Determine the [X, Y] coordinate at the center of the cell enclosing the given text.  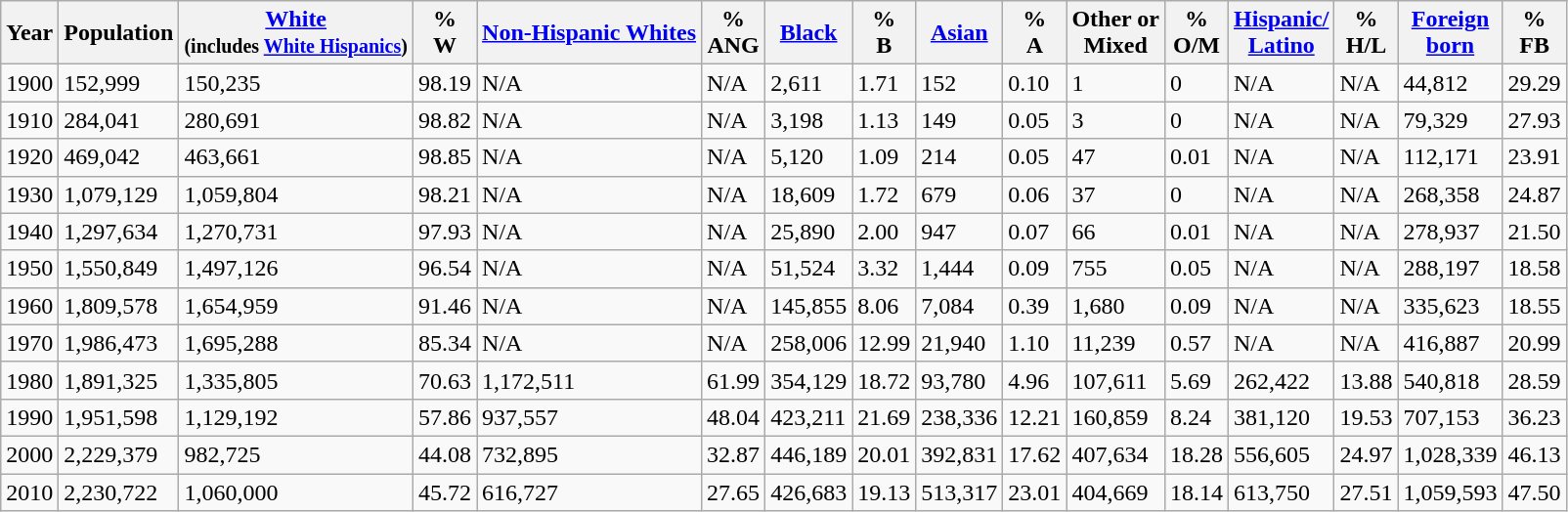
23.91 [1535, 157]
18.28 [1197, 454]
0.10 [1034, 83]
214 [960, 157]
21.69 [884, 417]
426,683 [809, 491]
1,129,192 [296, 417]
1,550,849 [119, 269]
2010 [29, 491]
1980 [29, 380]
1.10 [1034, 343]
463,661 [296, 157]
947 [960, 232]
707,153 [1451, 417]
93,780 [960, 380]
513,317 [960, 491]
Population [119, 33]
1.09 [884, 157]
1 [1116, 83]
%W [444, 33]
145,855 [809, 306]
28.59 [1535, 380]
Asian [960, 33]
70.63 [444, 380]
1920 [29, 157]
85.34 [444, 343]
Non-Hispanic Whites [589, 33]
149 [960, 120]
98.82 [444, 120]
37 [1116, 194]
112,171 [1451, 157]
20.01 [884, 454]
1940 [29, 232]
0.57 [1197, 343]
61.99 [733, 380]
150,235 [296, 83]
0.39 [1034, 306]
7,084 [960, 306]
258,006 [809, 343]
Black [809, 33]
46.13 [1535, 454]
404,669 [1116, 491]
48.04 [733, 417]
0.07 [1034, 232]
20.99 [1535, 343]
0.06 [1034, 194]
152 [960, 83]
97.93 [444, 232]
335,623 [1451, 306]
18.58 [1535, 269]
5.69 [1197, 380]
1910 [29, 120]
27.65 [733, 491]
%ANG [733, 33]
18.14 [1197, 491]
2,230,722 [119, 491]
96.54 [444, 269]
1,951,598 [119, 417]
1,172,511 [589, 380]
152,999 [119, 83]
27.51 [1367, 491]
98.85 [444, 157]
47.50 [1535, 491]
13.88 [1367, 380]
268,358 [1451, 194]
1,059,593 [1451, 491]
19.53 [1367, 417]
91.46 [444, 306]
732,895 [589, 454]
469,042 [119, 157]
51,524 [809, 269]
1930 [29, 194]
982,725 [296, 454]
11,239 [1116, 343]
57.86 [444, 417]
24.97 [1367, 454]
3.32 [884, 269]
1,809,578 [119, 306]
2,229,379 [119, 454]
1,297,634 [119, 232]
1,654,959 [296, 306]
937,557 [589, 417]
679 [960, 194]
1,680 [1116, 306]
284,041 [119, 120]
36.23 [1535, 417]
540,818 [1451, 380]
288,197 [1451, 269]
613,750 [1282, 491]
24.87 [1535, 194]
1950 [29, 269]
Foreignborn [1451, 33]
160,859 [1116, 417]
25,890 [809, 232]
354,129 [809, 380]
12.21 [1034, 417]
755 [1116, 269]
Year [29, 33]
1,028,339 [1451, 454]
White(includes White Hispanics) [296, 33]
1,497,126 [296, 269]
1960 [29, 306]
79,329 [1451, 120]
278,937 [1451, 232]
3 [1116, 120]
1,335,805 [296, 380]
280,691 [296, 120]
1.72 [884, 194]
1,695,288 [296, 343]
1,891,325 [119, 380]
238,336 [960, 417]
23.01 [1034, 491]
1,270,731 [296, 232]
2000 [29, 454]
%A [1034, 33]
107,611 [1116, 380]
616,727 [589, 491]
29.29 [1535, 83]
416,887 [1451, 343]
98.19 [444, 83]
66 [1116, 232]
12.99 [884, 343]
1.71 [884, 83]
423,211 [809, 417]
1,444 [960, 269]
381,120 [1282, 417]
392,831 [960, 454]
2,611 [809, 83]
5,120 [809, 157]
18.72 [884, 380]
47 [1116, 157]
1900 [29, 83]
Other orMixed [1116, 33]
2.00 [884, 232]
%H/L [1367, 33]
%B [884, 33]
27.93 [1535, 120]
446,189 [809, 454]
3,198 [809, 120]
1970 [29, 343]
Hispanic/Latino [1282, 33]
8.24 [1197, 417]
%FB [1535, 33]
45.72 [444, 491]
19.13 [884, 491]
%O/M [1197, 33]
32.87 [733, 454]
44,812 [1451, 83]
44.08 [444, 454]
1,079,129 [119, 194]
262,422 [1282, 380]
556,605 [1282, 454]
17.62 [1034, 454]
407,634 [1116, 454]
21.50 [1535, 232]
1,059,804 [296, 194]
1.13 [884, 120]
1990 [29, 417]
1,060,000 [296, 491]
18,609 [809, 194]
98.21 [444, 194]
4.96 [1034, 380]
21,940 [960, 343]
1,986,473 [119, 343]
18.55 [1535, 306]
8.06 [884, 306]
